Return the (X, Y) coordinate for the center point of the cell that contains the specified text.  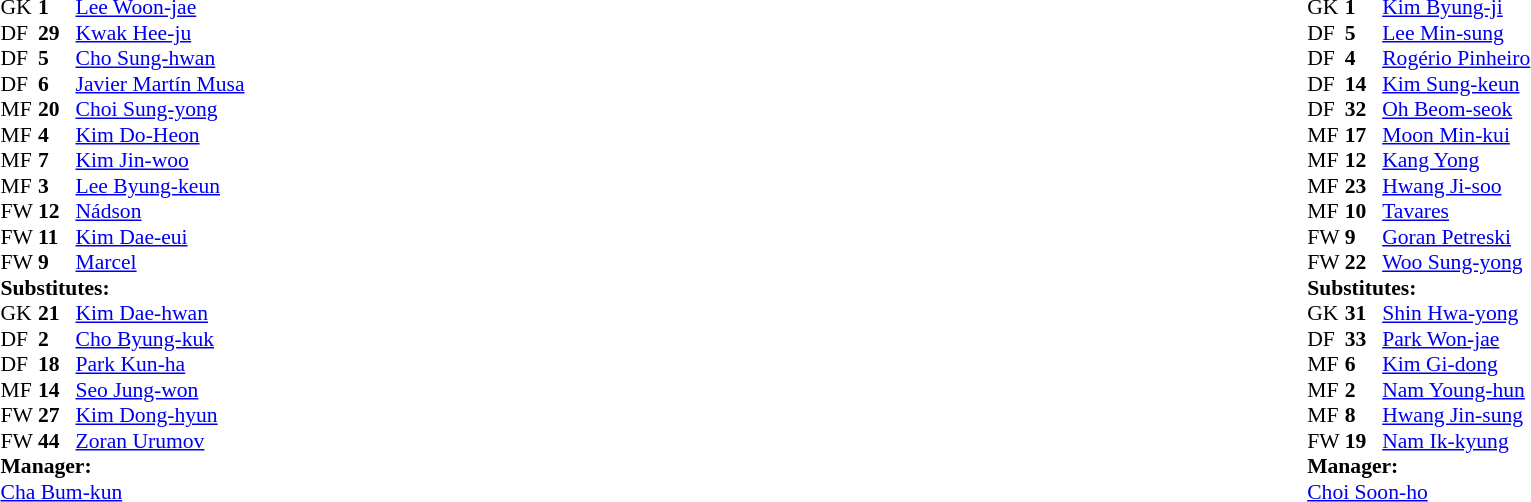
Nam Young-hun (1456, 390)
Cho Byung-kuk (160, 339)
29 (57, 33)
Nádson (160, 211)
Kim Do-Heon (160, 135)
Kang Yong (1456, 161)
Park Kun-ha (160, 365)
Park Won-jae (1456, 339)
Woo Sung-yong (1456, 263)
27 (57, 415)
Kim Gi-dong (1456, 365)
Kim Dong-hyun (160, 415)
21 (57, 313)
Hwang Jin-sung (1456, 415)
Javier Martín Musa (160, 84)
Kim Dae-eui (160, 237)
17 (1364, 135)
Lee Min-sung (1456, 33)
8 (1364, 415)
Seo Jung-won (160, 390)
Zoran Urumov (160, 441)
Moon Min-kui (1456, 135)
Hwang Ji-soo (1456, 186)
33 (1364, 339)
Lee Byung-keun (160, 186)
Oh Beom-seok (1456, 109)
Nam Ik-kyung (1456, 441)
Cho Sung-hwan (160, 59)
44 (57, 441)
Kim Dae-hwan (160, 313)
32 (1364, 109)
3 (57, 186)
31 (1364, 313)
Kim Sung-keun (1456, 84)
Kwak Hee-ju (160, 33)
Shin Hwa-yong (1456, 313)
Rogério Pinheiro (1456, 59)
22 (1364, 263)
Goran Petreski (1456, 237)
10 (1364, 211)
18 (57, 365)
11 (57, 237)
20 (57, 109)
Choi Sung-yong (160, 109)
Marcel (160, 263)
Kim Jin-woo (160, 161)
7 (57, 161)
19 (1364, 441)
Tavares (1456, 211)
23 (1364, 186)
